Identify which cell holds the provided text, then report its [x, y] central coordinate. 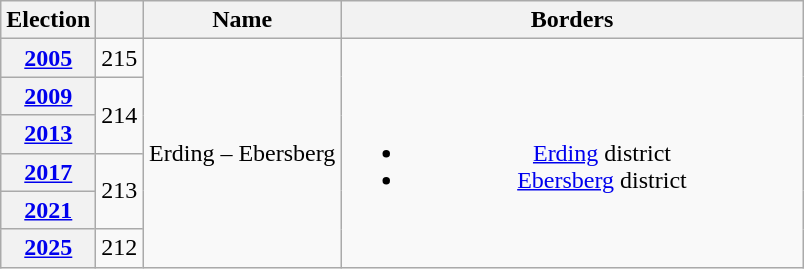
Borders [572, 20]
2017 [48, 172]
2005 [48, 58]
212 [120, 248]
Election [48, 20]
Erding districtEbersberg district [572, 153]
2009 [48, 96]
2025 [48, 248]
215 [120, 58]
2013 [48, 134]
214 [120, 115]
213 [120, 191]
2021 [48, 210]
Name [242, 20]
Erding – Ebersberg [242, 153]
